Detect which cell encompasses the target text, then output its (x, y) center coordinate. 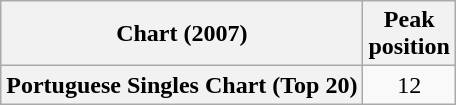
Peakposition (409, 34)
Chart (2007) (182, 34)
Portuguese Singles Chart (Top 20) (182, 85)
12 (409, 85)
